Determine the (X, Y) coordinate at the center of the cell enclosing the given text.  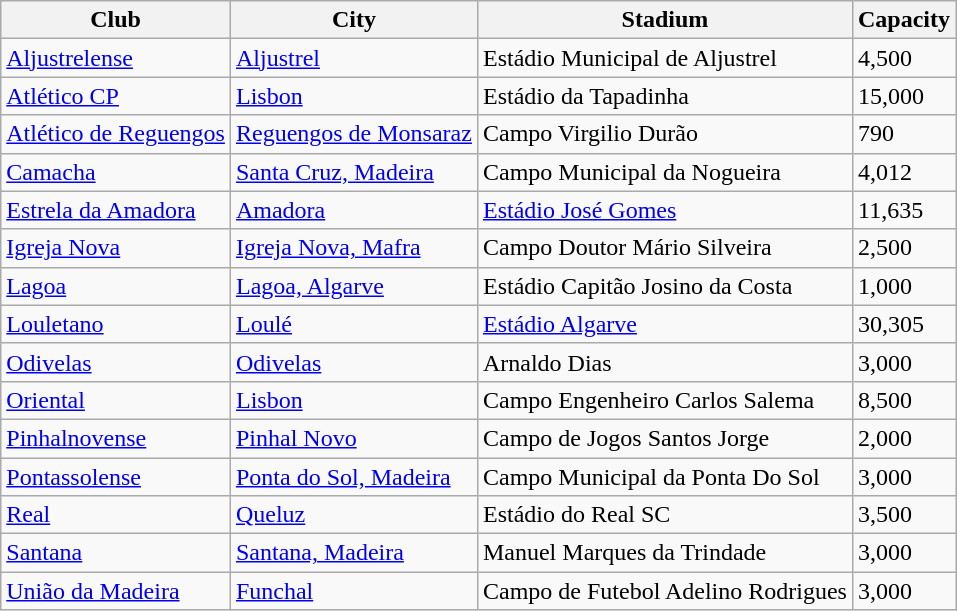
Estádio Municipal de Aljustrel (664, 58)
Santana (116, 553)
União da Madeira (116, 591)
Campo Municipal da Ponta Do Sol (664, 477)
Campo Municipal da Nogueira (664, 172)
Pinhal Novo (354, 438)
2,500 (904, 248)
Arnaldo Dias (664, 362)
Louletano (116, 324)
Santa Cruz, Madeira (354, 172)
Estádio José Gomes (664, 210)
1,000 (904, 286)
Lagoa, Algarve (354, 286)
4,012 (904, 172)
15,000 (904, 96)
Pontassolense (116, 477)
Club (116, 20)
Manuel Marques da Trindade (664, 553)
2,000 (904, 438)
Campo de Futebol Adelino Rodrigues (664, 591)
Atlético de Reguengos (116, 134)
Estádio do Real SC (664, 515)
Capacity (904, 20)
Loulé (354, 324)
Santana, Madeira (354, 553)
Queluz (354, 515)
Lagoa (116, 286)
11,635 (904, 210)
Igreja Nova, Mafra (354, 248)
Stadium (664, 20)
Camacha (116, 172)
Oriental (116, 400)
Atlético CP (116, 96)
Aljustrelense (116, 58)
Amadora (354, 210)
City (354, 20)
Igreja Nova (116, 248)
Estádio da Tapadinha (664, 96)
4,500 (904, 58)
Aljustrel (354, 58)
Estrela da Amadora (116, 210)
Estádio Capitão Josino da Costa (664, 286)
Reguengos de Monsaraz (354, 134)
Estádio Algarve (664, 324)
8,500 (904, 400)
Ponta do Sol, Madeira (354, 477)
Campo Engenheiro Carlos Salema (664, 400)
790 (904, 134)
Campo Virgilio Durão (664, 134)
3,500 (904, 515)
Funchal (354, 591)
Real (116, 515)
30,305 (904, 324)
Campo de Jogos Santos Jorge (664, 438)
Campo Doutor Mário Silveira (664, 248)
Pinhalnovense (116, 438)
